Scan for the cell matching the given text and deliver its [x, y] coordinate at center. 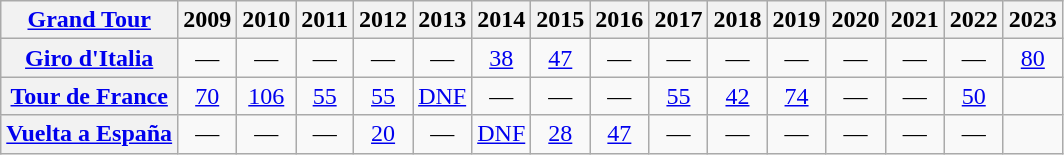
Giro d'Italia [90, 58]
38 [502, 58]
2009 [208, 20]
2012 [384, 20]
2016 [620, 20]
Vuelta a España [90, 134]
2013 [442, 20]
70 [208, 96]
20 [384, 134]
2010 [266, 20]
2018 [738, 20]
Grand Tour [90, 20]
106 [266, 96]
74 [796, 96]
2022 [974, 20]
2014 [502, 20]
28 [560, 134]
80 [1032, 58]
2020 [856, 20]
2023 [1032, 20]
2015 [560, 20]
Tour de France [90, 96]
42 [738, 96]
2021 [914, 20]
2019 [796, 20]
50 [974, 96]
2011 [325, 20]
2017 [678, 20]
